Return the (X, Y) coordinate for the center point of the cell that contains the specified text.  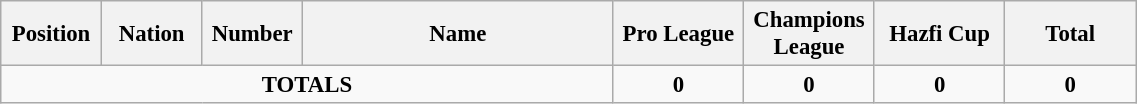
Champions League (810, 34)
Pro League (678, 34)
Hazfi Cup (940, 34)
Position (52, 34)
Number (252, 34)
Total (1070, 34)
TOTALS (307, 85)
Nation (152, 34)
Name (458, 34)
